Search for the cell housing the specified text and yield its [X, Y] center coordinate. 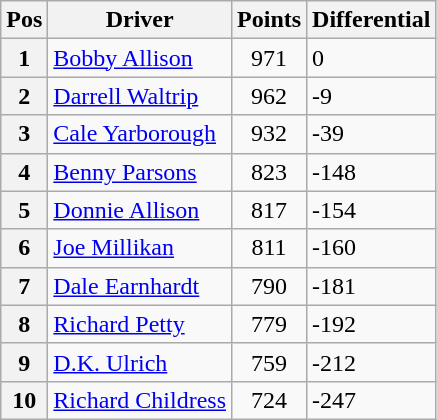
759 [270, 362]
Pos [24, 20]
Richard Petty [140, 324]
971 [270, 58]
4 [24, 172]
Benny Parsons [140, 172]
Driver [140, 20]
Richard Childress [140, 400]
-39 [372, 134]
962 [270, 96]
-148 [372, 172]
811 [270, 248]
-247 [372, 400]
-212 [372, 362]
Cale Yarborough [140, 134]
Points [270, 20]
Donnie Allison [140, 210]
0 [372, 58]
D.K. Ulrich [140, 362]
6 [24, 248]
7 [24, 286]
-192 [372, 324]
823 [270, 172]
724 [270, 400]
932 [270, 134]
Dale Earnhardt [140, 286]
-160 [372, 248]
Differential [372, 20]
3 [24, 134]
817 [270, 210]
-181 [372, 286]
Bobby Allison [140, 58]
8 [24, 324]
2 [24, 96]
790 [270, 286]
Darrell Waltrip [140, 96]
-9 [372, 96]
5 [24, 210]
Joe Millikan [140, 248]
10 [24, 400]
-154 [372, 210]
779 [270, 324]
1 [24, 58]
9 [24, 362]
